Search for the cell housing the specified text and yield its [x, y] center coordinate. 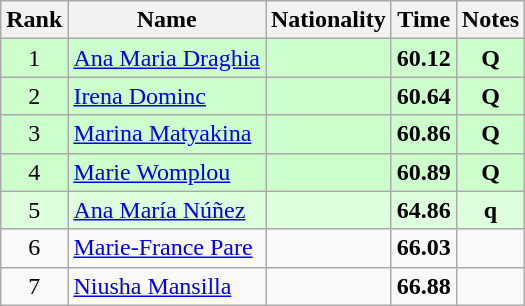
2 [34, 96]
Time [424, 20]
3 [34, 134]
60.86 [424, 134]
60.12 [424, 58]
Ana María Núñez [167, 210]
q [490, 210]
Marie Womplou [167, 172]
7 [34, 286]
Niusha Mansilla [167, 286]
Irena Dominc [167, 96]
6 [34, 248]
Marie-France Pare [167, 248]
66.88 [424, 286]
60.89 [424, 172]
Rank [34, 20]
66.03 [424, 248]
64.86 [424, 210]
1 [34, 58]
Marina Matyakina [167, 134]
Nationality [329, 20]
4 [34, 172]
Notes [490, 20]
5 [34, 210]
Name [167, 20]
Ana Maria Draghia [167, 58]
60.64 [424, 96]
